Output the [X, Y] coordinate of the center of the cell containing the given text.  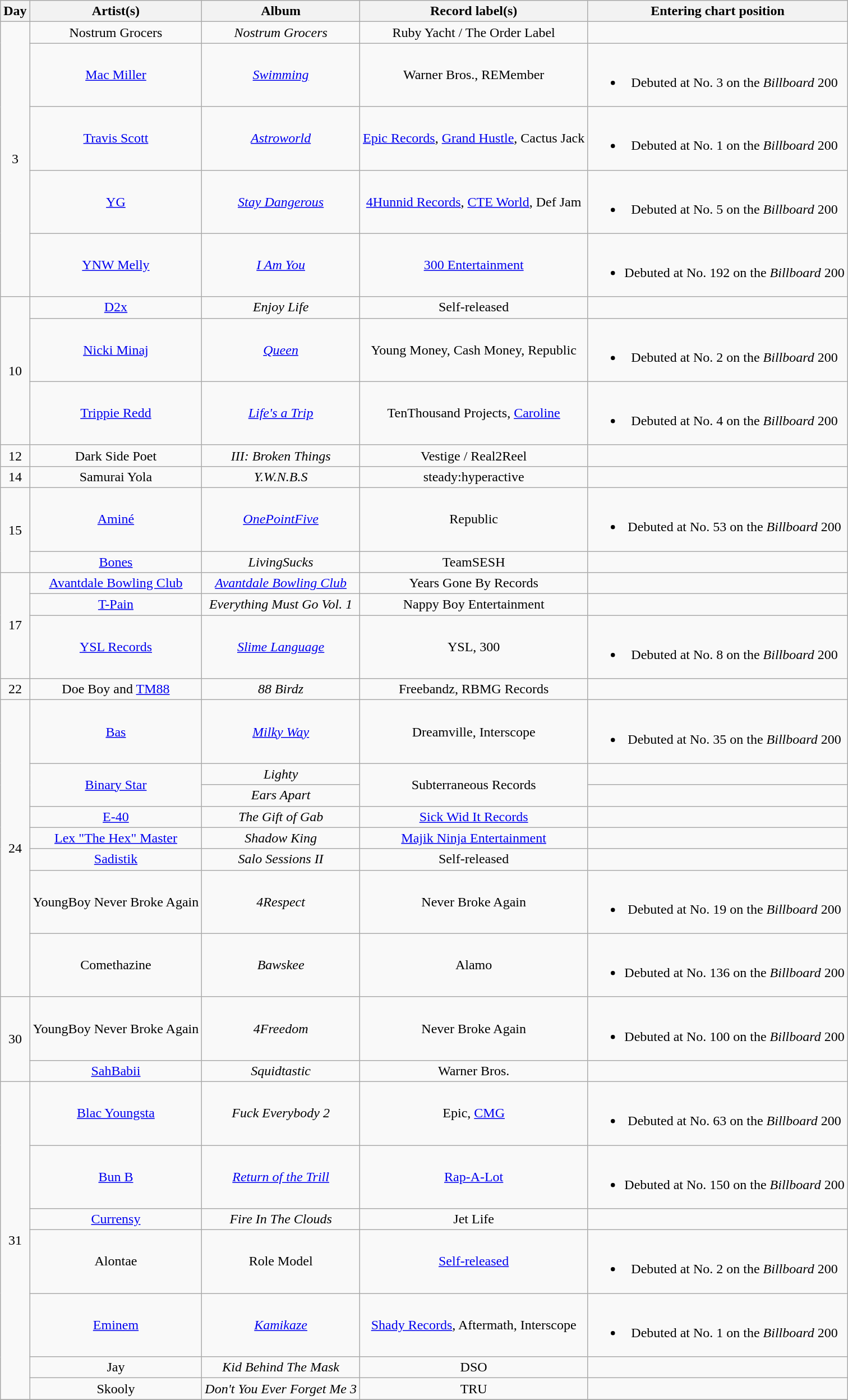
Bas [116, 731]
Epic Records, Grand Hustle, Cactus Jack [473, 138]
Day [15, 11]
DSO [473, 1367]
Warner Bros. [473, 1071]
TenThousand Projects, Caroline [473, 413]
E-40 [116, 817]
Dreamville, Interscope [473, 731]
12 [15, 455]
Entering chart position [718, 11]
YNW Melly [116, 265]
Role Model [281, 1262]
30 [15, 1039]
Blac Youngsta [116, 1113]
4Hunnid Records, CTE World, Def Jam [473, 202]
Mac Miller [116, 75]
Debuted at No. 3 on the Billboard 200 [718, 75]
Bun B [116, 1177]
OnePointFive [281, 519]
Y.W.N.B.S [281, 477]
Samurai Yola [116, 477]
Subterraneous Records [473, 785]
Comethazine [116, 965]
D2x [116, 307]
Vestige / Real2Reel [473, 455]
Warner Bros., REMember [473, 75]
III: Broken Things [281, 455]
Nappy Boy Entertainment [473, 605]
Rap-A-Lot [473, 1177]
10 [15, 371]
Life's a Trip [281, 413]
Artist(s) [116, 11]
Sadistik [116, 859]
Kamikaze [281, 1325]
300 Entertainment [473, 265]
Lex "The Hex" Master [116, 838]
Years Gone By Records [473, 583]
Debuted at No. 35 on the Billboard 200 [718, 731]
Jet Life [473, 1219]
Lighty [281, 774]
I Am You [281, 265]
17 [15, 626]
Astroworld [281, 138]
Young Money, Cash Money, Republic [473, 350]
Record label(s) [473, 11]
Trippie Redd [116, 413]
Debuted at No. 4 on the Billboard 200 [718, 413]
Bones [116, 561]
24 [15, 849]
Don't You Ever Forget Me 3 [281, 1389]
Skooly [116, 1389]
31 [15, 1240]
YSL, 300 [473, 647]
Everything Must Go Vol. 1 [281, 605]
Debuted at No. 8 on the Billboard 200 [718, 647]
TeamSESH [473, 561]
Enjoy Life [281, 307]
Ruby Yacht / The Order Label [473, 33]
4Respect [281, 902]
4Freedom [281, 1029]
Fire In The Clouds [281, 1219]
Epic, CMG [473, 1113]
Dark Side Poet [116, 455]
steady:hyperactive [473, 477]
Ears Apart [281, 795]
SahBabii [116, 1071]
Shady Records, Aftermath, Interscope [473, 1325]
Freebandz, RBMG Records [473, 689]
Aminé [116, 519]
Queen [281, 350]
Kid Behind The Mask [281, 1367]
3 [15, 159]
Album [281, 11]
Nicki Minaj [116, 350]
Jay [116, 1367]
Debuted at No. 53 on the Billboard 200 [718, 519]
Alontae [116, 1262]
Republic [473, 519]
Sick Wid It Records [473, 817]
Bawskee [281, 965]
Debuted at No. 19 on the Billboard 200 [718, 902]
YG [116, 202]
Currensy [116, 1219]
Alamo [473, 965]
Travis Scott [116, 138]
22 [15, 689]
Slime Language [281, 647]
Majik Ninja Entertainment [473, 838]
T-Pain [116, 605]
LivingSucks [281, 561]
The Gift of Gab [281, 817]
Swimming [281, 75]
15 [15, 529]
YSL Records [116, 647]
Shadow King [281, 838]
88 Birdz [281, 689]
Return of the Trill [281, 1177]
Salo Sessions II [281, 859]
Debuted at No. 136 on the Billboard 200 [718, 965]
TRU [473, 1389]
Debuted at No. 150 on the Billboard 200 [718, 1177]
Squidtastic [281, 1071]
Doe Boy and TM88 [116, 689]
Debuted at No. 5 on the Billboard 200 [718, 202]
Debuted at No. 100 on the Billboard 200 [718, 1029]
Stay Dangerous [281, 202]
Milky Way [281, 731]
Binary Star [116, 785]
Debuted at No. 63 on the Billboard 200 [718, 1113]
14 [15, 477]
Fuck Everybody 2 [281, 1113]
Debuted at No. 192 on the Billboard 200 [718, 265]
Eminem [116, 1325]
